Return the (X, Y) coordinate for the center point of the cell that contains the specified text.  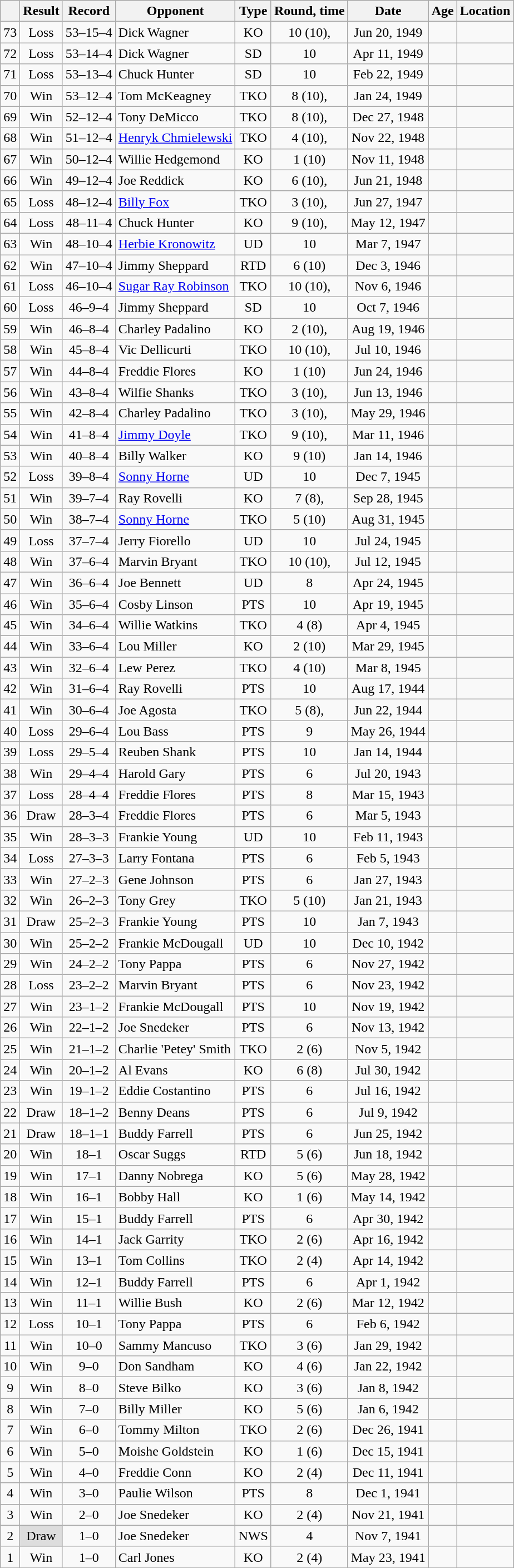
Billy Walker (175, 456)
Freddie Conn (175, 1472)
Location (485, 11)
Dec 1, 1941 (388, 1493)
Gene Johnson (175, 879)
Age (443, 11)
41 (10, 710)
68 (10, 138)
Herbie Kronowitz (175, 244)
23–2–2 (89, 985)
May 12, 1947 (388, 223)
11 (10, 1345)
40 (10, 731)
Record (89, 11)
45–8–4 (89, 350)
25–2–3 (89, 921)
59 (10, 329)
2 (10, 1536)
Jan 21, 1943 (388, 900)
Jul 30, 1942 (388, 1070)
Jul 12, 1945 (388, 561)
Tommy Milton (175, 1430)
43–8–4 (89, 392)
28–3–4 (89, 816)
Nov 7, 1941 (388, 1536)
Nov 22, 1948 (388, 138)
Mar 5, 1943 (388, 816)
Nov 23, 1942 (388, 985)
Apr 16, 1942 (388, 1239)
72 (10, 53)
Harold Gary (175, 773)
21 (10, 1133)
Charlie 'Petey' Smith (175, 1049)
Tony Grey (175, 900)
7–0 (89, 1409)
4–0 (89, 1472)
16 (10, 1239)
Jan 14, 1944 (388, 752)
11–1 (89, 1303)
Sep 28, 1945 (388, 498)
38–7–4 (89, 519)
Dec 27, 1948 (388, 117)
Jun 27, 1947 (388, 201)
Jan 7, 1943 (388, 921)
Don Sandham (175, 1367)
31–6–4 (89, 689)
Billy Fox (175, 201)
20–1–2 (89, 1070)
70 (10, 96)
50 (10, 519)
65 (10, 201)
67 (10, 159)
37–7–4 (89, 540)
3–0 (89, 1493)
Tom McKeagney (175, 96)
22–1–2 (89, 1028)
46–8–4 (89, 329)
Apr 4, 1945 (388, 625)
Mar 11, 1946 (388, 435)
4 (10), (309, 138)
Mar 8, 1945 (388, 668)
54 (10, 435)
Nov 5, 1942 (388, 1049)
41–8–4 (89, 435)
44–8–4 (89, 371)
22 (10, 1112)
53–14–4 (89, 53)
Sugar Ray Robinson (175, 287)
45 (10, 625)
May 14, 1942 (388, 1197)
Feb 6, 1942 (388, 1324)
May 23, 1941 (388, 1557)
48 (10, 561)
12–1 (89, 1281)
18 (10, 1197)
47–10–4 (89, 265)
53–13–4 (89, 75)
32 (10, 900)
2 (10) (309, 647)
39–8–4 (89, 477)
Lou Miller (175, 647)
Paulie Wilson (175, 1493)
53–12–4 (89, 96)
39–7–4 (89, 498)
18–1 (89, 1155)
27 (10, 1007)
33 (10, 879)
28–3–3 (89, 837)
1 (10, 1557)
6 (8) (309, 1070)
Round, time (309, 11)
Jun 22, 1944 (388, 710)
Jun 25, 1942 (388, 1133)
46 (10, 604)
13–1 (89, 1260)
9 (10) (309, 456)
34 (10, 858)
43 (10, 668)
61 (10, 287)
29–5–4 (89, 752)
7 (8), (309, 498)
Nov 11, 1948 (388, 159)
Dec 7, 1945 (388, 477)
Apr 1, 1942 (388, 1281)
Jan 29, 1942 (388, 1345)
69 (10, 117)
18–1–1 (89, 1133)
Jun 21, 1948 (388, 180)
52–12–4 (89, 117)
Apr 19, 1945 (388, 604)
Bobby Hall (175, 1197)
Jerry Fiorello (175, 540)
Aug 31, 1945 (388, 519)
44 (10, 647)
Apr 24, 1945 (388, 583)
Carl Jones (175, 1557)
35–6–4 (89, 604)
Al Evans (175, 1070)
Jun 24, 1946 (388, 371)
2 (10), (309, 329)
26–2–3 (89, 900)
6 (10) (309, 265)
36 (10, 816)
Jack Garrity (175, 1239)
Tony DeMicco (175, 117)
Dec 11, 1941 (388, 1472)
Jan 27, 1943 (388, 879)
Eddie Costantino (175, 1091)
Jul 16, 1942 (388, 1091)
Joe Agosta (175, 710)
Jan 22, 1942 (388, 1367)
8–0 (89, 1388)
Nov 27, 1942 (388, 964)
5–0 (89, 1451)
29–6–4 (89, 731)
48–12–4 (89, 201)
15 (10, 1260)
38 (10, 773)
4 (10) (309, 668)
Willie Hedgemond (175, 159)
Billy Miller (175, 1409)
30–6–4 (89, 710)
Nov 19, 1942 (388, 1007)
27–2–3 (89, 879)
62 (10, 265)
27–3–3 (89, 858)
28–4–4 (89, 795)
Mar 12, 1942 (388, 1303)
Oscar Suggs (175, 1155)
Willie Bush (175, 1303)
17–1 (89, 1176)
9–0 (89, 1367)
Dec 10, 1942 (388, 943)
56 (10, 392)
33–6–4 (89, 647)
14–1 (89, 1239)
Steve Bilko (175, 1388)
2–0 (89, 1515)
Willie Watkins (175, 625)
May 26, 1944 (388, 731)
Jul 9, 1942 (388, 1112)
46–10–4 (89, 287)
Type (253, 11)
Feb 11, 1943 (388, 837)
Jun 13, 1946 (388, 392)
57 (10, 371)
48–11–4 (89, 223)
71 (10, 75)
Apr 11, 1949 (388, 53)
24 (10, 1070)
63 (10, 244)
6 (10), (309, 180)
Opponent (175, 11)
47 (10, 583)
6–0 (89, 1430)
28 (10, 985)
46–9–4 (89, 308)
52 (10, 477)
49–12–4 (89, 180)
36–6–4 (89, 583)
18–1–2 (89, 1112)
25 (10, 1049)
60 (10, 308)
NWS (253, 1536)
5 (10, 1472)
29 (10, 964)
64 (10, 223)
Nov 13, 1942 (388, 1028)
Mar 15, 1943 (388, 795)
Jul 10, 1946 (388, 350)
May 28, 1942 (388, 1176)
Mar 29, 1945 (388, 647)
30 (10, 943)
Henryk Chmielewski (175, 138)
42–8–4 (89, 413)
Cosby Linson (175, 604)
49 (10, 540)
Dec 3, 1946 (388, 265)
34–6–4 (89, 625)
Tom Collins (175, 1260)
Lew Perez (175, 668)
17 (10, 1218)
Joe Bennett (175, 583)
12 (10, 1324)
51 (10, 498)
May 29, 1946 (388, 413)
20 (10, 1155)
16–1 (89, 1197)
19–1–2 (89, 1091)
24–2–2 (89, 964)
Jan 6, 1942 (388, 1409)
Jan 8, 1942 (388, 1388)
35 (10, 837)
37 (10, 795)
4 (8) (309, 625)
26 (10, 1028)
40–8–4 (89, 456)
21–1–2 (89, 1049)
Sammy Mancuso (175, 1345)
Feb 5, 1943 (388, 858)
Apr 14, 1942 (388, 1260)
Vic Dellicurti (175, 350)
23–1–2 (89, 1007)
Nov 21, 1941 (388, 1515)
Wilfie Shanks (175, 392)
Larry Fontana (175, 858)
39 (10, 752)
53 (10, 456)
31 (10, 921)
23 (10, 1091)
37–6–4 (89, 561)
Reuben Shank (175, 752)
Benny Deans (175, 1112)
32–6–4 (89, 668)
Jul 20, 1943 (388, 773)
42 (10, 689)
66 (10, 180)
Nov 6, 1946 (388, 287)
Result (41, 11)
Danny Nobrega (175, 1176)
Dec 15, 1941 (388, 1451)
Date (388, 11)
Jun 18, 1942 (388, 1155)
Moishe Goldstein (175, 1451)
Jan 14, 1946 (388, 456)
Aug 19, 1946 (388, 329)
14 (10, 1281)
25–2–2 (89, 943)
Jimmy Doyle (175, 435)
73 (10, 32)
Dec 26, 1941 (388, 1430)
Jan 24, 1949 (388, 96)
Apr 30, 1942 (388, 1218)
29–4–4 (89, 773)
13 (10, 1303)
Feb 22, 1949 (388, 75)
Joe Reddick (175, 180)
10–1 (89, 1324)
Mar 7, 1947 (388, 244)
5 (8), (309, 710)
15–1 (89, 1218)
10–0 (89, 1345)
58 (10, 350)
Lou Bass (175, 731)
7 (10, 1430)
19 (10, 1176)
3 (10, 1515)
55 (10, 413)
50–12–4 (89, 159)
Jul 24, 1945 (388, 540)
53–15–4 (89, 32)
Aug 17, 1944 (388, 689)
51–12–4 (89, 138)
4 (6) (309, 1367)
48–10–4 (89, 244)
Oct 7, 1946 (388, 308)
Jun 20, 1949 (388, 32)
